Output the [X, Y] coordinate of the center of the cell containing the given text.  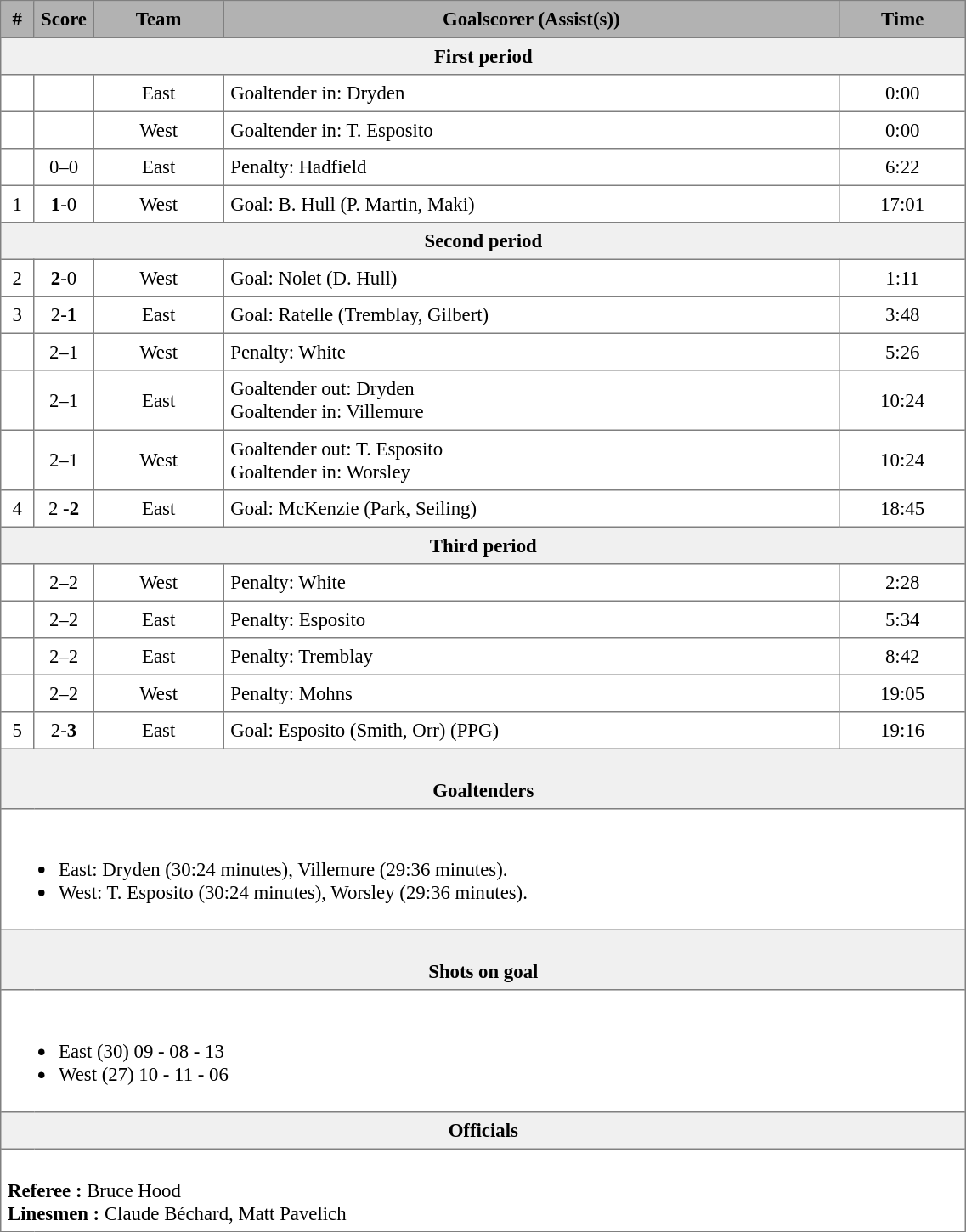
Goaltender out: DrydenGoaltender in: Villemure [531, 400]
2-3 [64, 731]
2 [17, 278]
Penalty: Hadfield [531, 167]
1:11 [902, 278]
Goalscorer (Assist(s)) [531, 20]
Goal: McKenzie (Park, Seiling) [531, 509]
Goaltender in: Dryden [531, 93]
5 [17, 731]
Third period [483, 545]
19:05 [902, 693]
5:26 [902, 352]
2-1 [64, 315]
3:48 [902, 315]
1-0 [64, 204]
18:45 [902, 509]
Goal: B. Hull (P. Martin, Maki) [531, 204]
Penalty: Tremblay [531, 657]
8:42 [902, 657]
1 [17, 204]
3 [17, 315]
Goaltenders [483, 778]
# [17, 20]
East (30) 09 - 08 - 13West (27) 10 - 11 - 06 [483, 1050]
Goal: Ratelle (Tremblay, Gilbert) [531, 315]
Goaltender out: T. EspositoGoaltender in: Worsley [531, 460]
2:28 [902, 583]
Officials [483, 1130]
Team [158, 20]
Referee : Bruce HoodLinesmen : Claude Béchard, Matt Pavelich [483, 1190]
2 -2 [64, 509]
Score [64, 20]
19:16 [902, 731]
Goaltender in: T. Esposito [531, 130]
Penalty: Mohns [531, 693]
First period [483, 56]
2-0 [64, 278]
Second period [483, 241]
6:22 [902, 167]
17:01 [902, 204]
Time [902, 20]
East: Dryden (30:24 minutes), Villemure (29:36 minutes).West: T. Esposito (30:24 minutes), Worsley (29:36 minutes). [483, 870]
Goal: Esposito (Smith, Orr) (PPG) [531, 731]
0–0 [64, 167]
5:34 [902, 619]
Goal: Nolet (D. Hull) [531, 278]
Shots on goal [483, 960]
4 [17, 509]
Penalty: Esposito [531, 619]
